Locate the cell with the specified text and output its [X, Y] center coordinate. 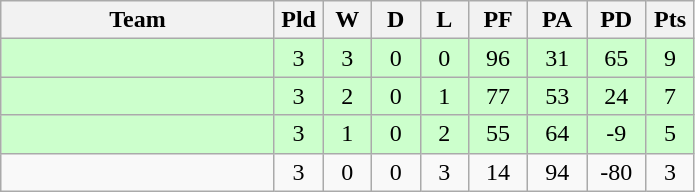
Pts [670, 20]
PD [616, 20]
77 [498, 96]
-9 [616, 134]
5 [670, 134]
-80 [616, 172]
64 [558, 134]
53 [558, 96]
W [348, 20]
24 [616, 96]
Pld [298, 20]
L [444, 20]
65 [616, 58]
14 [498, 172]
96 [498, 58]
PF [498, 20]
55 [498, 134]
7 [670, 96]
D [396, 20]
9 [670, 58]
Team [138, 20]
PA [558, 20]
94 [558, 172]
31 [558, 58]
